Pinpoint the cell where the given text exists, returning its [x, y] midpoint coordinate. 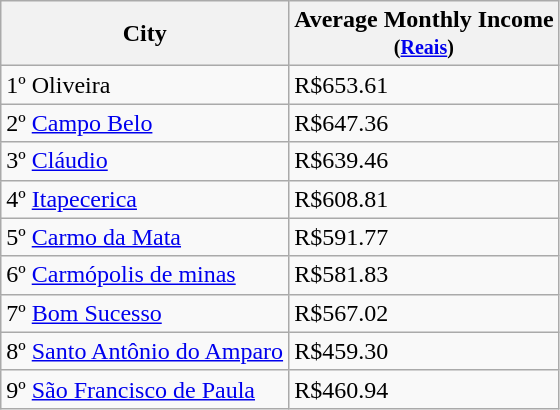
9º São Francisco de Paula [145, 389]
7º Bom Sucesso [145, 313]
Average Monthly Income(Reais) [424, 34]
R$653.61 [424, 85]
2º Campo Belo [145, 123]
R$460.94 [424, 389]
3º Cláudio [145, 161]
City [145, 34]
R$647.36 [424, 123]
1º Oliveira [145, 85]
6º Carmópolis de minas [145, 275]
4º Itapecerica [145, 199]
8º Santo Antônio do Amparo [145, 351]
5º Carmo da Mata [145, 237]
R$608.81 [424, 199]
R$591.77 [424, 237]
R$581.83 [424, 275]
R$639.46 [424, 161]
R$459.30 [424, 351]
R$567.02 [424, 313]
